Provide the [x, y] coordinate of the cell's center where the given text is located.  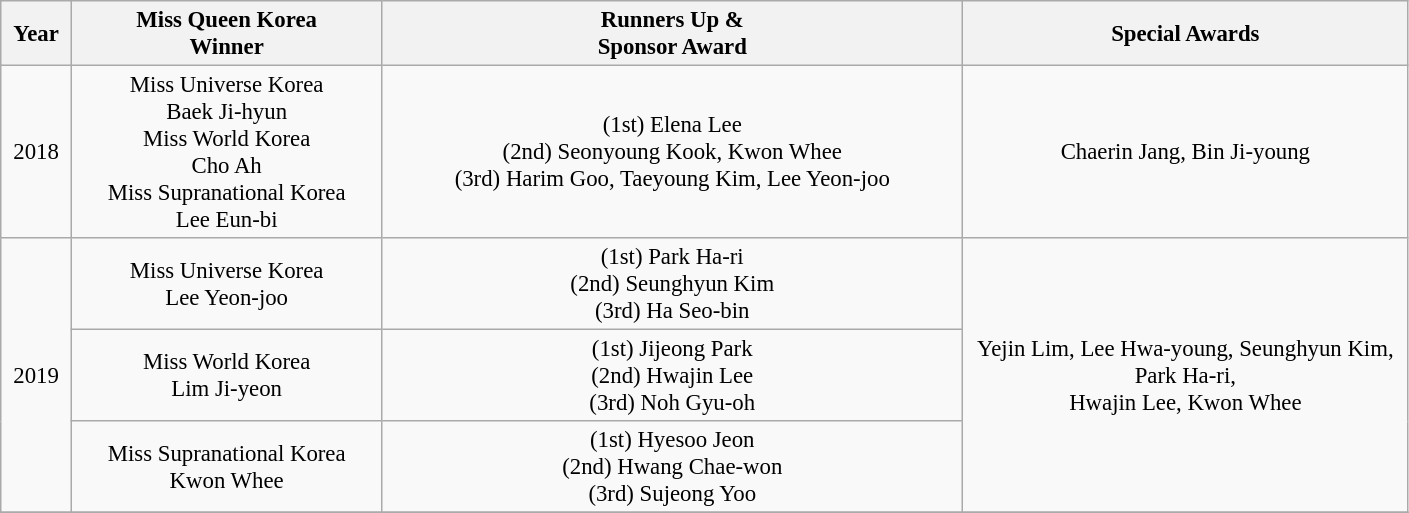
Miss Universe Korea Baek Ji-hyunMiss World KoreaCho AhMiss Supranational KoreaLee Eun-bi [226, 152]
(1st) Elena Lee (2nd) Seonyoung Kook, Kwon Whee (3rd) Harim Goo, Taeyoung Kim, Lee Yeon-joo [672, 152]
(1st) Park Ha-ri (2nd) Seunghyun Kim (3rd) Ha Seo-bin [672, 284]
Miss World KoreaLim Ji-yeon [226, 376]
Year [36, 34]
2019 [36, 376]
Miss Queen KoreaWinner [226, 34]
Yejin Lim, Lee Hwa-young, Seunghyun Kim, Park Ha-ri, Hwajin Lee, Kwon Whee [1186, 376]
(1st) Hyesoo Jeon (2nd) Hwang Chae-won (3rd) Sujeong Yoo [672, 467]
Runners Up & Sponsor Award [672, 34]
Special Awards [1186, 34]
Chaerin Jang, Bin Ji-young [1186, 152]
Miss Supranational KoreaKwon Whee [226, 467]
(1st) Jijeong Park (2nd) Hwajin Lee (3rd) Noh Gyu-oh [672, 376]
Miss Universe Korea Lee Yeon-joo [226, 284]
2018 [36, 152]
